Capture the cell that displays the provided text and extract its [X, Y] central coordinate. 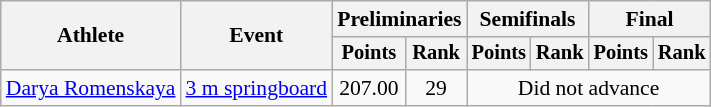
Event [257, 36]
Preliminaries [399, 19]
Semifinals [528, 19]
Darya Romenskaya [91, 88]
207.00 [369, 88]
Athlete [91, 36]
3 m springboard [257, 88]
Did not advance [589, 88]
Final [650, 19]
29 [436, 88]
